Scan for the cell matching the given text and deliver its (x, y) coordinate at center. 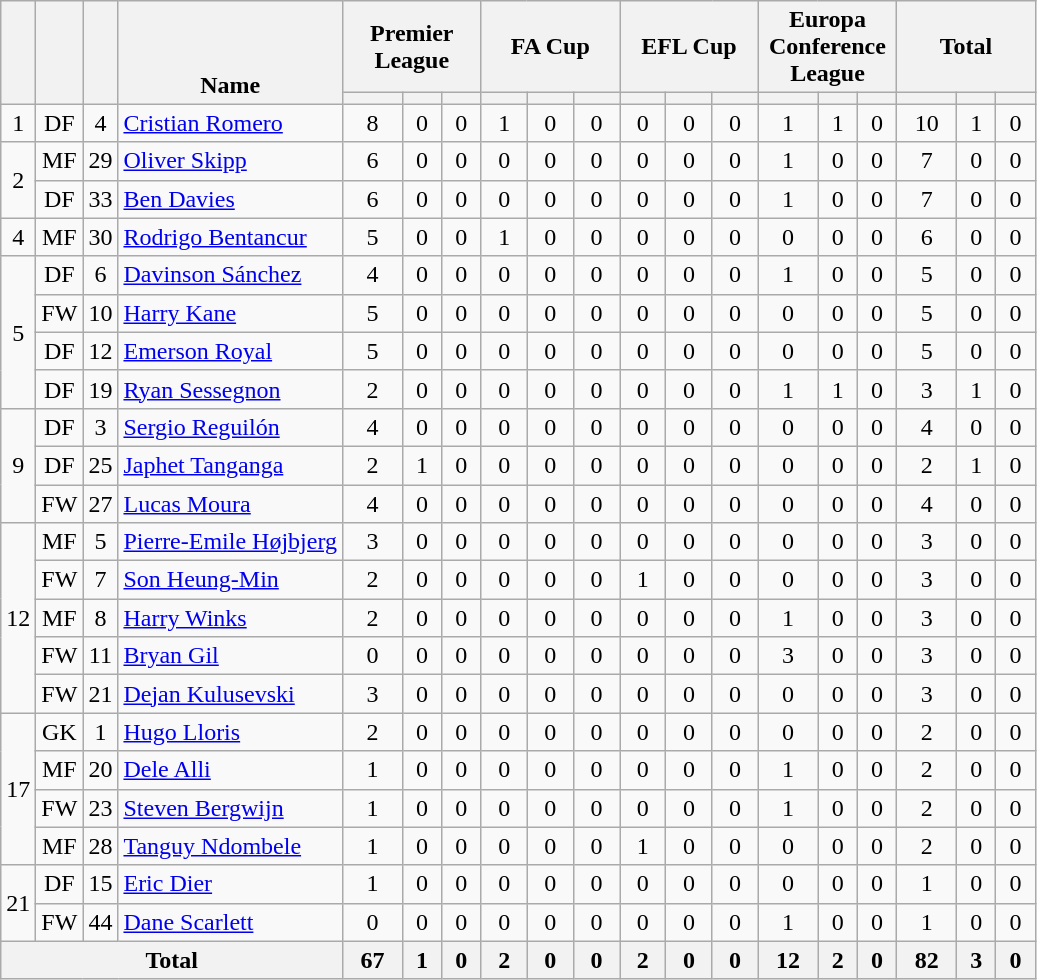
Harry Winks (230, 618)
17 (18, 789)
GK (60, 732)
Cristian Romero (230, 123)
25 (100, 465)
23 (100, 808)
Emerson Royal (230, 351)
Name (230, 52)
29 (100, 161)
Europa Conference League (828, 47)
Ben Davies (230, 199)
44 (100, 922)
Dane Scarlett (230, 922)
Lucas Moura (230, 503)
Son Heung-Min (230, 580)
27 (100, 503)
Dejan Kulusevski (230, 694)
Ryan Sessegnon (230, 389)
Harry Kane (230, 313)
9 (18, 465)
28 (100, 846)
FA Cup (550, 47)
Pierre-Emile Højbjerg (230, 542)
33 (100, 199)
Premier League (412, 47)
11 (100, 656)
Eric Dier (230, 884)
30 (100, 237)
Davinson Sánchez (230, 275)
Bryan Gil (230, 656)
Oliver Skipp (230, 161)
EFL Cup (690, 47)
20 (100, 770)
Hugo Lloris (230, 732)
Sergio Reguilón (230, 427)
Steven Bergwijn (230, 808)
15 (100, 884)
Rodrigo Bentancur (230, 237)
82 (927, 960)
Dele Alli (230, 770)
67 (372, 960)
19 (100, 389)
Tanguy Ndombele (230, 846)
Japhet Tanganga (230, 465)
